Capture the cell that displays the provided text and extract its [X, Y] central coordinate. 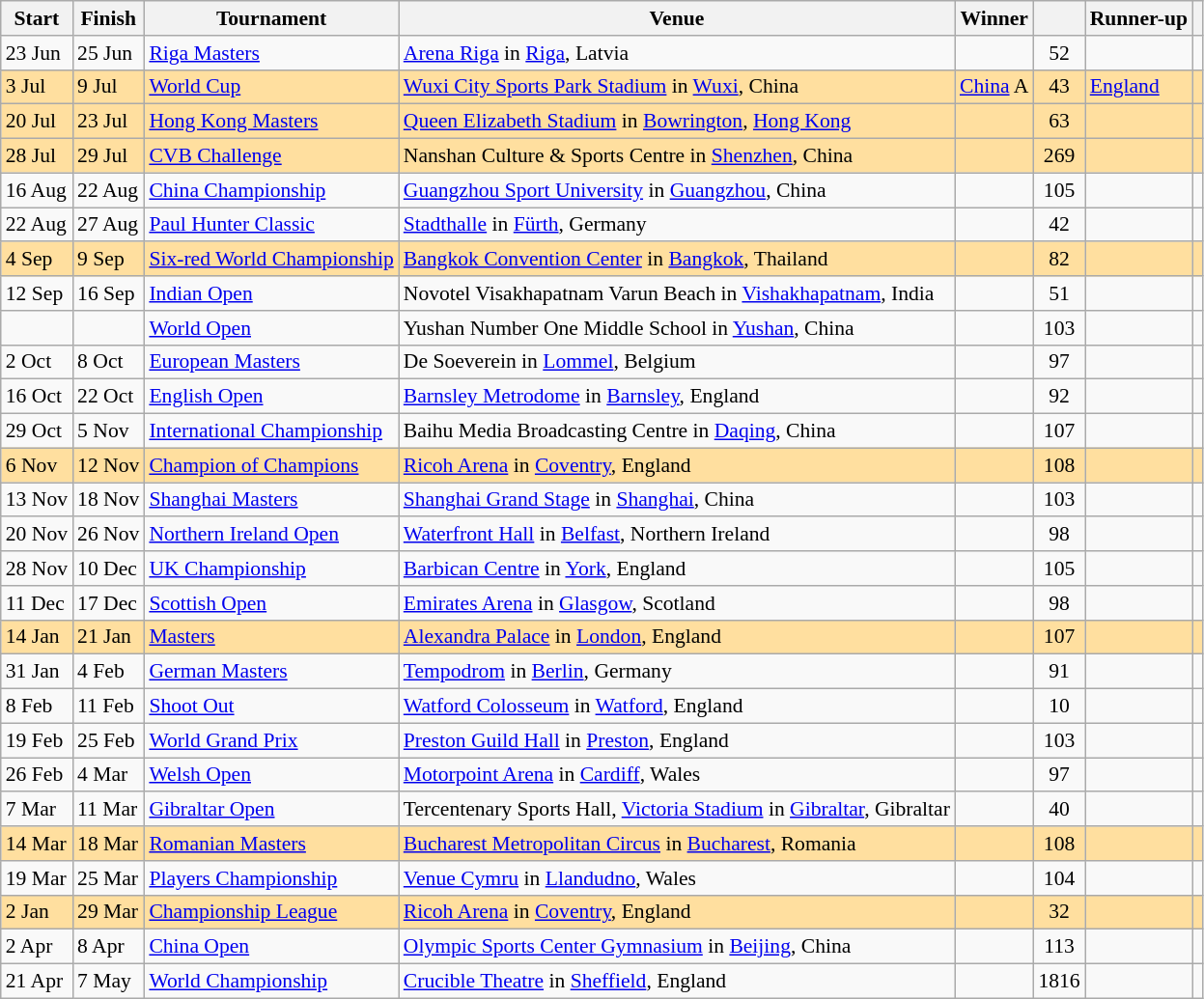
Novotel Visakhapatnam Varun Beach in Vishakhapatnam, India [677, 293]
31 Jan [37, 672]
European Masters [270, 362]
11 Dec [37, 603]
19 Feb [37, 740]
29 Mar [108, 912]
CVB Challenge [270, 156]
Six-red World Championship [270, 260]
11 Mar [108, 810]
51 [1058, 293]
Stadthalle in Fürth, Germany [677, 225]
269 [1058, 156]
China A [994, 87]
8 Feb [37, 707]
14 Jan [37, 637]
23 Jun [37, 53]
Tempodrom in Berlin, Germany [677, 672]
20 Jul [37, 122]
German Masters [270, 672]
23 Jul [108, 122]
Queen Elizabeth Stadium in Bowrington, Hong Kong [677, 122]
29 Oct [37, 431]
11 Feb [108, 707]
43 [1058, 87]
Masters [270, 637]
18 Mar [108, 844]
27 Aug [108, 225]
Finish [108, 18]
4 Feb [108, 672]
40 [1058, 810]
World Grand Prix [270, 740]
4 Mar [108, 775]
Venue Cymru in Llandudno, Wales [677, 878]
2 Jan [37, 912]
1816 [1058, 982]
Tournament [270, 18]
Bucharest Metropolitan Circus in Bucharest, Romania [677, 844]
7 May [108, 982]
16 Aug [37, 190]
Yushan Number One Middle School in Yushan, China [677, 328]
6 Nov [37, 465]
3 Jul [37, 87]
16 Sep [108, 293]
Winner [994, 18]
92 [1058, 397]
113 [1058, 947]
14 Mar [37, 844]
Barbican Centre in York, England [677, 569]
16 Oct [37, 397]
Champion of Champions [270, 465]
Indian Open [270, 293]
Scottish Open [270, 603]
32 [1058, 912]
English Open [270, 397]
18 Nov [108, 500]
22 Oct [108, 397]
63 [1058, 122]
Baihu Media Broadcasting Centre in Daqing, China [677, 431]
Bangkok Convention Center in Bangkok, Thailand [677, 260]
Championship League [270, 912]
2 Apr [37, 947]
21 Apr [37, 982]
Tercentenary Sports Hall, Victoria Stadium in Gibraltar, Gibraltar [677, 810]
42 [1058, 225]
10 [1058, 707]
19 Mar [37, 878]
21 Jan [108, 637]
12 Nov [108, 465]
13 Nov [37, 500]
Hong Kong Masters [270, 122]
25 Feb [108, 740]
De Soeverein in Lommel, Belgium [677, 362]
World Open [270, 328]
Runner-up [1139, 18]
25 Jun [108, 53]
Shanghai Masters [270, 500]
Guangzhou Sport University in Guangzhou, China [677, 190]
Players Championship [270, 878]
International Championship [270, 431]
Motorpoint Arena in Cardiff, Wales [677, 775]
Emirates Arena in Glasgow, Scotland [677, 603]
Crucible Theatre in Sheffield, England [677, 982]
World Cup [270, 87]
25 Mar [108, 878]
Venue [677, 18]
10 Dec [108, 569]
Start [37, 18]
China Championship [270, 190]
91 [1058, 672]
52 [1058, 53]
Paul Hunter Classic [270, 225]
Arena Riga in Riga, Latvia [677, 53]
26 Feb [37, 775]
Gibraltar Open [270, 810]
Romanian Masters [270, 844]
Northern Ireland Open [270, 535]
5 Nov [108, 431]
China Open [270, 947]
9 Sep [108, 260]
World Championship [270, 982]
104 [1058, 878]
82 [1058, 260]
Shanghai Grand Stage in Shanghai, China [677, 500]
Riga Masters [270, 53]
UK Championship [270, 569]
7 Mar [37, 810]
20 Nov [37, 535]
Watford Colosseum in Watford, England [677, 707]
29 Jul [108, 156]
4 Sep [37, 260]
8 Apr [108, 947]
28 Nov [37, 569]
Alexandra Palace in London, England [677, 637]
2 Oct [37, 362]
Welsh Open [270, 775]
8 Oct [108, 362]
9 Jul [108, 87]
Waterfront Hall in Belfast, Northern Ireland [677, 535]
Wuxi City Sports Park Stadium in Wuxi, China [677, 87]
Nanshan Culture & Sports Centre in Shenzhen, China [677, 156]
Barnsley Metrodome in Barnsley, England [677, 397]
Shoot Out [270, 707]
12 Sep [37, 293]
28 Jul [37, 156]
17 Dec [108, 603]
26 Nov [108, 535]
Olympic Sports Center Gymnasium in Beijing, China [677, 947]
England [1139, 87]
Preston Guild Hall in Preston, England [677, 740]
